Return the [x, y] coordinate for the center point of the cell that contains the specified text.  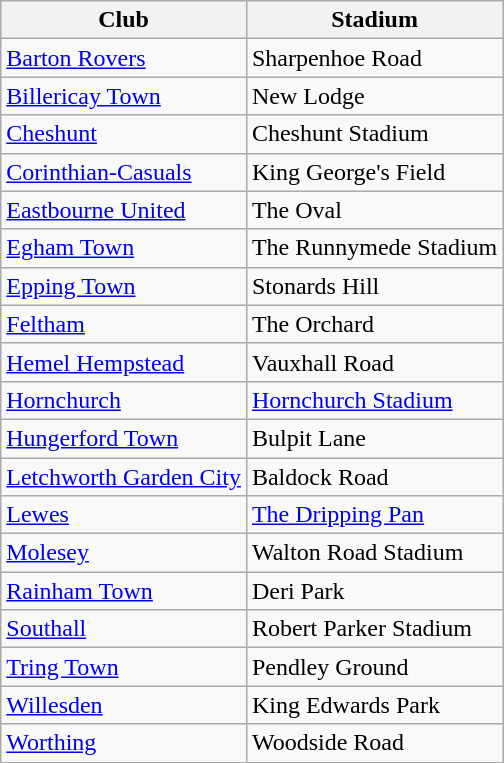
Worthing [124, 743]
Southall [124, 629]
Molesey [124, 553]
Deri Park [374, 591]
The Runnymede Stadium [374, 248]
Corinthian-Casuals [124, 172]
The Orchard [374, 324]
The Oval [374, 210]
Stonards Hill [374, 286]
Letchworth Garden City [124, 477]
Hornchurch [124, 400]
Hungerford Town [124, 438]
Egham Town [124, 248]
Robert Parker Stadium [374, 629]
King George's Field [374, 172]
Pendley Ground [374, 667]
Lewes [124, 515]
Epping Town [124, 286]
Club [124, 20]
The Dripping Pan [374, 515]
Barton Rovers [124, 58]
King Edwards Park [374, 705]
Hemel Hempstead [124, 362]
Feltham [124, 324]
Bulpit Lane [374, 438]
Willesden [124, 705]
Eastbourne United [124, 210]
Cheshunt Stadium [374, 134]
Stadium [374, 20]
Sharpenhoe Road [374, 58]
Cheshunt [124, 134]
Vauxhall Road [374, 362]
Baldock Road [374, 477]
Tring Town [124, 667]
Woodside Road [374, 743]
Walton Road Stadium [374, 553]
New Lodge [374, 96]
Hornchurch Stadium [374, 400]
Rainham Town [124, 591]
Billericay Town [124, 96]
